Scan for the cell matching the given text and deliver its [X, Y] coordinate at center. 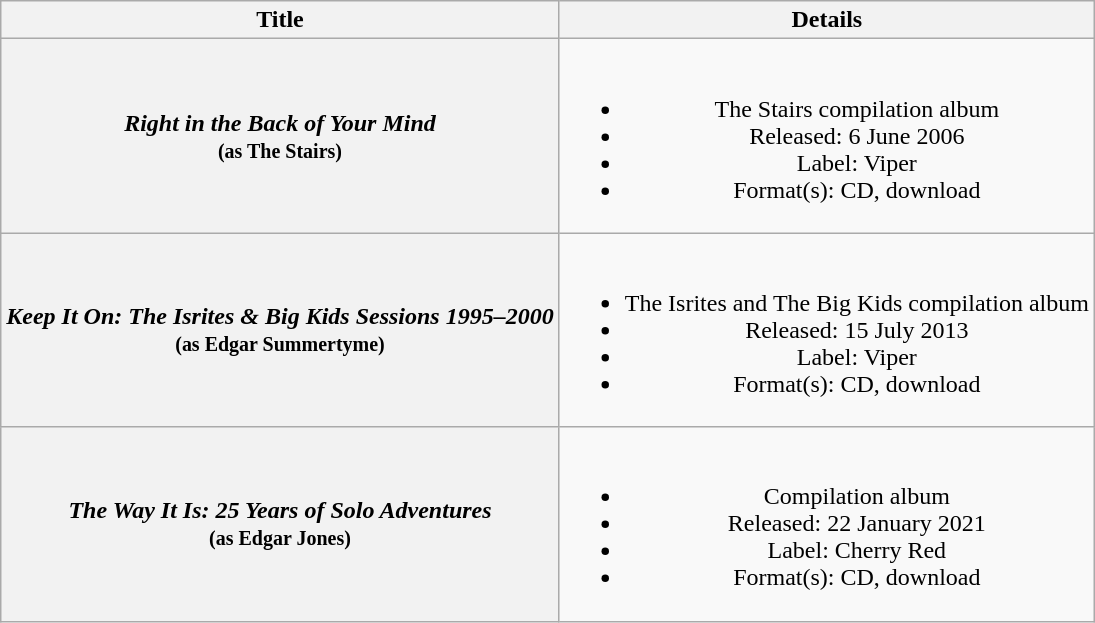
Compilation albumReleased: 22 January 2021Label: Cherry RedFormat(s): CD, download [826, 524]
Right in the Back of Your Mind (as The Stairs) [280, 136]
Keep It On: The Isrites & Big Kids Sessions 1995–2000 (as Edgar Summertyme) [280, 330]
The Isrites and The Big Kids compilation albumReleased: 15 July 2013Label: ViperFormat(s): CD, download [826, 330]
The Way It Is: 25 Years of Solo Adventures (as Edgar Jones) [280, 524]
The Stairs compilation albumReleased: 6 June 2006Label: ViperFormat(s): CD, download [826, 136]
Title [280, 20]
Details [826, 20]
